Identify which cell holds the provided text, then report its [x, y] central coordinate. 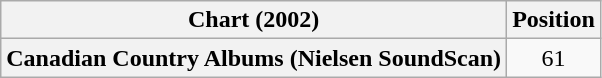
Canadian Country Albums (Nielsen SoundScan) [254, 58]
61 [554, 58]
Position [554, 20]
Chart (2002) [254, 20]
